Return (X, Y) of the center of cell containing provided text 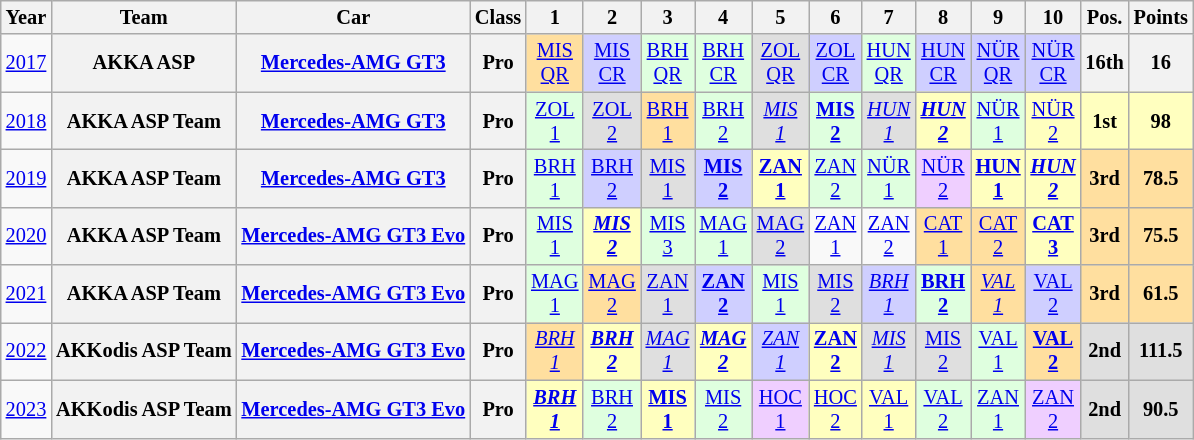
4 (722, 17)
16th (1105, 63)
Year (26, 17)
1 (554, 17)
2021 (26, 294)
VAL2 (944, 409)
10 (1054, 17)
2019 (26, 178)
2020 (26, 236)
BRHQR (668, 63)
MISCR (612, 63)
MISQR (554, 63)
2022 (26, 351)
78.5 (1161, 178)
5 (780, 17)
2023 (26, 409)
3 (668, 17)
Class (498, 17)
2017 (26, 63)
7 (889, 17)
6 (836, 17)
90.5 (1161, 409)
CAT3 (1054, 236)
111.5 (1161, 351)
ZOL2 (612, 121)
9 (998, 17)
HOC2 (836, 409)
BRHCR (722, 63)
Car (353, 17)
ZOL1 (554, 121)
CAT2 (998, 236)
8 (944, 17)
NÜRQR (998, 63)
Team (144, 17)
16 (1161, 63)
HOC1 (780, 409)
CAT1 (944, 236)
MIS3 (668, 236)
2 (612, 17)
ZOLCR (836, 63)
1st (1105, 121)
61.5 (1161, 294)
98 (1161, 121)
HUNCR (944, 63)
NÜRCR (1054, 63)
ZOLQR (780, 63)
HUNQR (889, 63)
Points (1161, 17)
Pos. (1105, 17)
2018 (26, 121)
75.5 (1161, 236)
AKKA ASP (144, 63)
